Search for the cell housing the specified text and yield its (x, y) center coordinate. 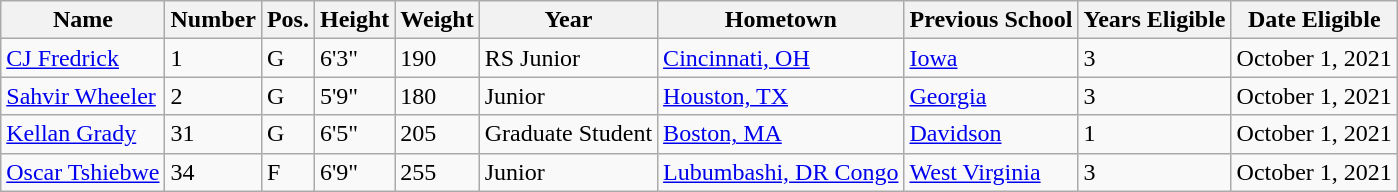
5'9" (354, 96)
Georgia (991, 96)
2 (213, 96)
Date Eligible (1314, 20)
Weight (437, 20)
Number (213, 20)
Height (354, 20)
34 (213, 172)
RS Junior (568, 58)
Year (568, 20)
Davidson (991, 134)
Kellan Grady (83, 134)
6'9" (354, 172)
Lubumbashi, DR Congo (781, 172)
Oscar Tshiebwe (83, 172)
190 (437, 58)
CJ Fredrick (83, 58)
Previous School (991, 20)
Graduate Student (568, 134)
Boston, MA (781, 134)
Hometown (781, 20)
6'5" (354, 134)
Name (83, 20)
Sahvir Wheeler (83, 96)
Pos. (288, 20)
Iowa (991, 58)
31 (213, 134)
180 (437, 96)
Houston, TX (781, 96)
F (288, 172)
255 (437, 172)
Years Eligible (1154, 20)
West Virginia (991, 172)
Cincinnati, OH (781, 58)
205 (437, 134)
6'3" (354, 58)
